Return (X, Y) of the center of cell containing provided text 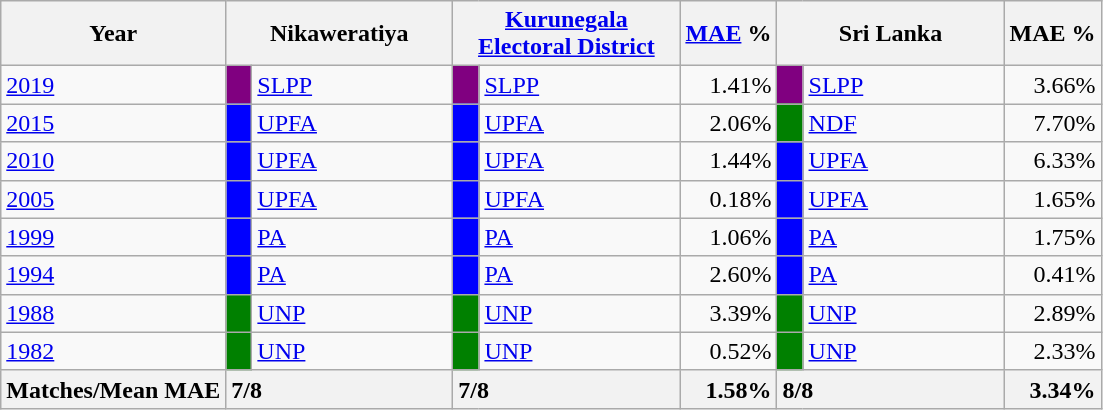
NDF (904, 123)
2.06% (728, 123)
2.33% (1052, 351)
Sri Lanka (890, 34)
1982 (114, 351)
1.06% (728, 237)
1.41% (728, 85)
0.52% (728, 351)
1.44% (728, 161)
2019 (114, 85)
7.70% (1052, 123)
Nikaweratiya (340, 34)
8/8 (890, 389)
6.33% (1052, 161)
1988 (114, 313)
Year (114, 34)
0.41% (1052, 275)
2005 (114, 199)
3.34% (1052, 389)
3.39% (728, 313)
1999 (114, 237)
2.89% (1052, 313)
1994 (114, 275)
2010 (114, 161)
1.58% (728, 389)
Kurunegala Electoral District (566, 34)
3.66% (1052, 85)
0.18% (728, 199)
1.65% (1052, 199)
2.60% (728, 275)
Matches/Mean MAE (114, 389)
1.75% (1052, 237)
2015 (114, 123)
